Detect which cell encompasses the target text, then output its [X, Y] center coordinate. 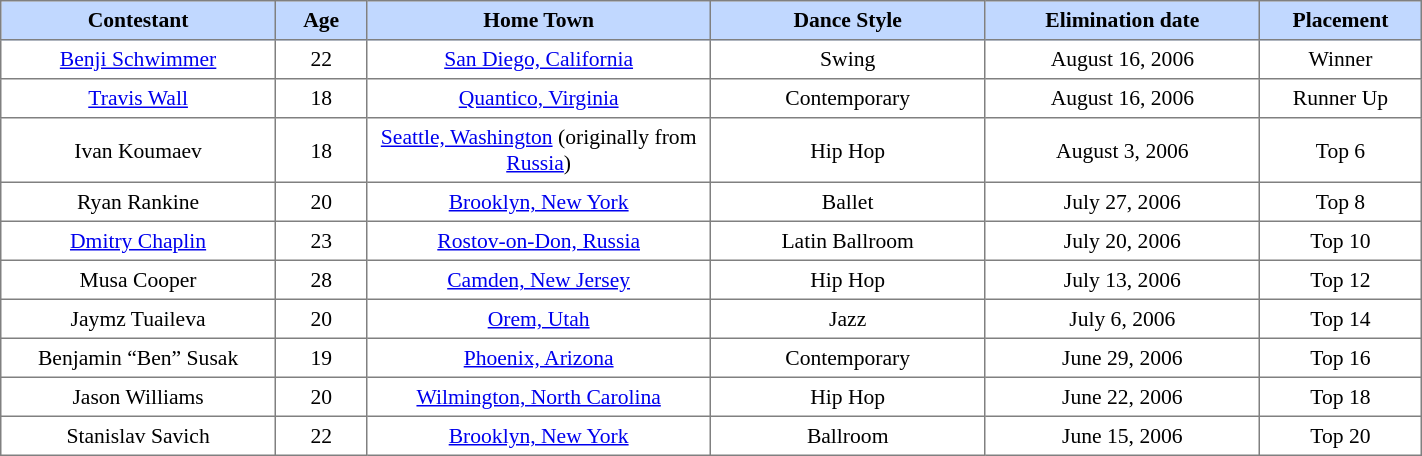
Contestant [138, 20]
Home Town [538, 20]
Winner [1341, 60]
Latin Ballroom [848, 240]
Elimination date [1122, 20]
Dance Style [848, 20]
Top 10 [1341, 240]
Age [321, 20]
Top 20 [1341, 436]
July 6, 2006 [1122, 318]
July 13, 2006 [1122, 280]
23 [321, 240]
19 [321, 358]
July 20, 2006 [1122, 240]
Top 16 [1341, 358]
San Diego, California [538, 60]
Dmitry Chaplin [138, 240]
Ryan Rankine [138, 202]
Benji Schwimmer [138, 60]
Jaymz Tuaileva [138, 318]
June 22, 2006 [1122, 396]
June 29, 2006 [1122, 358]
Travis Wall [138, 98]
June 15, 2006 [1122, 436]
Camden, New Jersey [538, 280]
Stanislav Savich [138, 436]
August 3, 2006 [1122, 150]
Placement [1341, 20]
Top 8 [1341, 202]
Benjamin “Ben” Susak [138, 358]
Top 6 [1341, 150]
Runner Up [1341, 98]
28 [321, 280]
Swing [848, 60]
Orem, Utah [538, 318]
Ivan Koumaev [138, 150]
July 27, 2006 [1122, 202]
Top 14 [1341, 318]
Top 12 [1341, 280]
Phoenix, Arizona [538, 358]
Jason Williams [138, 396]
Jazz [848, 318]
Top 18 [1341, 396]
Rostov-on-Don, Russia [538, 240]
Musa Cooper [138, 280]
Ballet [848, 202]
Wilmington, North Carolina [538, 396]
Ballroom [848, 436]
Seattle, Washington (originally from Russia) [538, 150]
Quantico, Virginia [538, 98]
